Determine the (X, Y) coordinate at the center of the cell enclosing the given text.  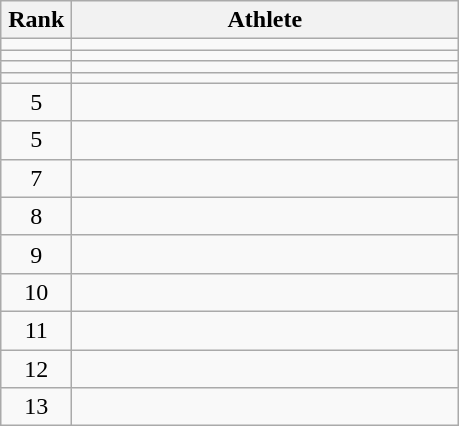
Rank (36, 20)
13 (36, 407)
12 (36, 369)
Athlete (265, 20)
8 (36, 216)
7 (36, 178)
10 (36, 292)
9 (36, 254)
11 (36, 330)
